Pinpoint the cell where the given text exists, returning its (X, Y) midpoint coordinate. 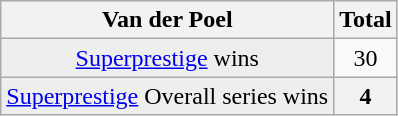
Superprestige Overall series wins (168, 96)
4 (366, 96)
Van der Poel (168, 20)
30 (366, 58)
Superprestige wins (168, 58)
Total (366, 20)
